Output the (X, Y) coordinate of the center of the cell containing the given text.  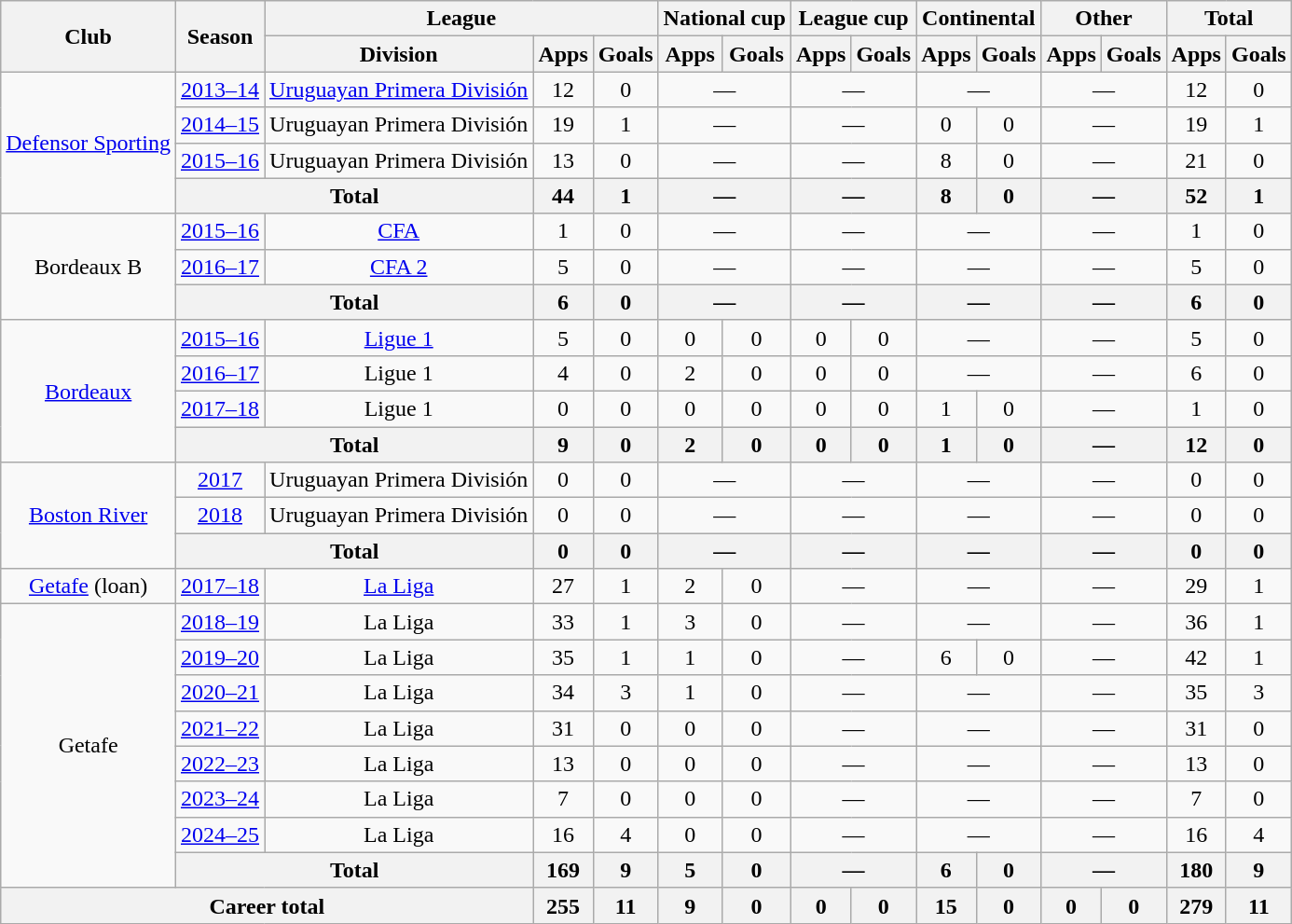
2023–24 (220, 799)
180 (1196, 870)
29 (1196, 586)
Division (399, 54)
2018 (220, 516)
169 (563, 870)
2024–25 (220, 834)
Bordeaux (89, 391)
Club (89, 36)
2014–15 (220, 125)
27 (563, 586)
255 (563, 905)
2020–21 (220, 693)
National cup (724, 19)
Continental (979, 19)
Bordeaux B (89, 267)
21 (1196, 160)
2018–19 (220, 622)
League (462, 19)
Boston River (89, 516)
52 (1196, 196)
Defensor Sporting (89, 143)
Other (1104, 19)
15 (946, 905)
33 (563, 622)
42 (1196, 657)
34 (563, 693)
Getafe (loan) (89, 586)
2013–14 (220, 90)
36 (1196, 622)
2017 (220, 480)
Season (220, 36)
2022–23 (220, 764)
279 (1196, 905)
League cup (853, 19)
Career total (267, 905)
CFA (399, 231)
CFA 2 (399, 267)
44 (563, 196)
2021–22 (220, 728)
Getafe (89, 746)
2019–20 (220, 657)
